Provide the (X, Y) coordinate of the cell's center where the given text is located.  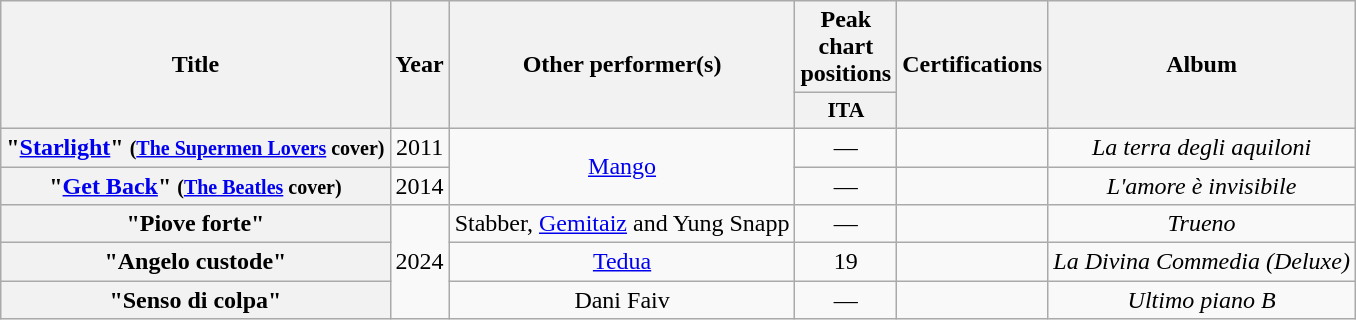
Ultimo piano B (1202, 300)
ITA (846, 111)
Trueno (1202, 224)
Stabber, Gemitaiz and Yung Snapp (622, 224)
Tedua (622, 262)
Dani Faiv (622, 300)
L'amore è invisibile (1202, 185)
19 (846, 262)
Certifications (972, 65)
"Get Back" (The Beatles cover) (196, 185)
"Angelo custode" (196, 262)
"Senso di colpa" (196, 300)
Year (420, 65)
Other performer(s) (622, 65)
2024 (420, 262)
2011 (420, 147)
La terra degli aquiloni (1202, 147)
Title (196, 65)
La Divina Commedia (Deluxe) (1202, 262)
2014 (420, 185)
Mango (622, 166)
"Starlight" (The Supermen Lovers cover) (196, 147)
"Piove forte" (196, 224)
Peak chart positions (846, 47)
Album (1202, 65)
